Output the [x, y] coordinate of the center of the cell containing the given text.  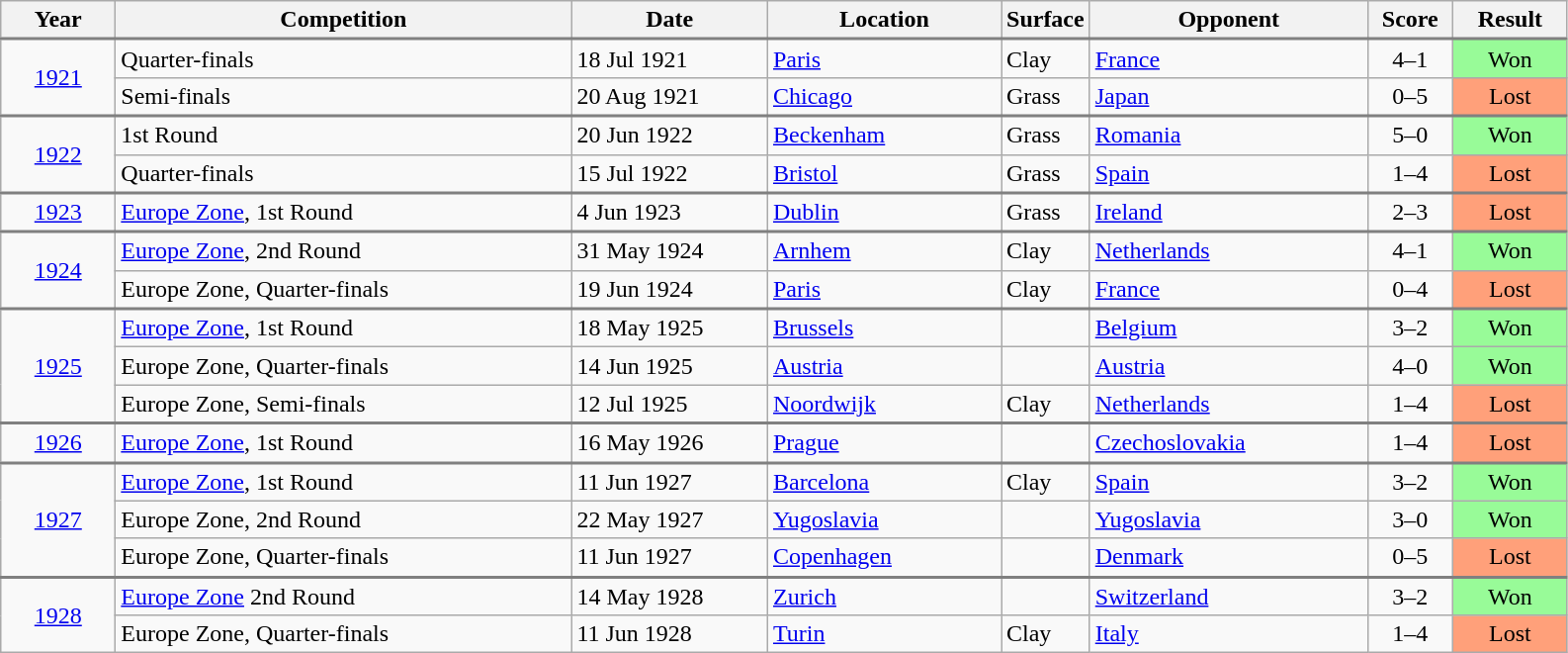
Czechoslovakia [1228, 443]
Barcelona [884, 481]
1928 [58, 615]
Dublin [884, 213]
18 Jul 1921 [670, 59]
Opponent [1228, 20]
Turin [884, 634]
1927 [58, 519]
16 May 1926 [670, 443]
Switzerland [1228, 596]
Score [1410, 20]
20 Jun 1922 [670, 135]
20 Aug 1921 [670, 97]
1923 [58, 213]
Bristol [884, 174]
Zurich [884, 596]
Surface [1045, 20]
1926 [58, 443]
Semi-finals [344, 97]
Date [670, 20]
Denmark [1228, 558]
19 Jun 1924 [670, 289]
4–0 [1410, 366]
Japan [1228, 97]
Europe Zone, Semi-finals [344, 404]
1924 [58, 270]
18 May 1925 [670, 328]
1st Round [344, 135]
3–0 [1410, 519]
Ireland [1228, 213]
Romania [1228, 135]
Italy [1228, 634]
Location [884, 20]
Brussels [884, 328]
Europe Zone 2nd Round [344, 596]
Arnhem [884, 251]
Beckenham [884, 135]
Competition [344, 20]
2–3 [1410, 213]
12 Jul 1925 [670, 404]
22 May 1927 [670, 519]
Year [58, 20]
Noordwijk [884, 404]
4 Jun 1923 [670, 213]
1921 [58, 78]
Chicago [884, 97]
0–4 [1410, 289]
Belgium [1228, 328]
Prague [884, 443]
Result [1510, 20]
Copenhagen [884, 558]
14 Jun 1925 [670, 366]
1922 [58, 154]
1925 [58, 366]
14 May 1928 [670, 596]
15 Jul 1922 [670, 174]
31 May 1924 [670, 251]
5–0 [1410, 135]
11 Jun 1928 [670, 634]
